Determine the [X, Y] coordinate at the center of the cell enclosing the given text.  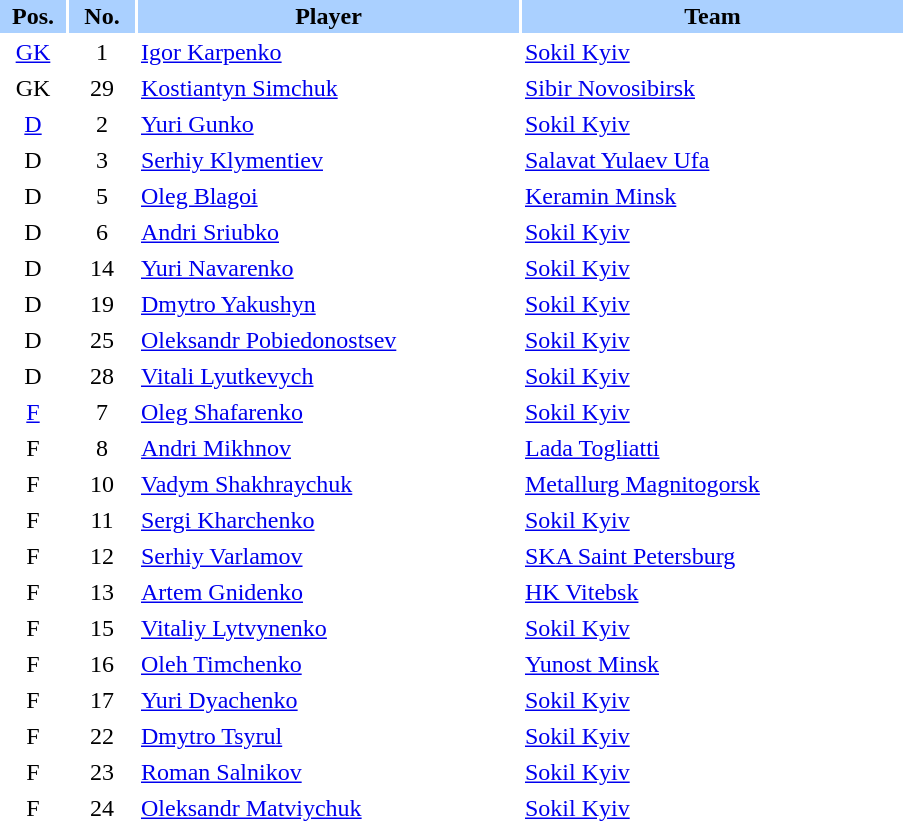
Oleksandr Pobiedonostsev [328, 340]
7 [102, 412]
8 [102, 448]
Yuri Gunko [328, 124]
Artem Gnidenko [328, 592]
3 [102, 160]
Oleh Timchenko [328, 664]
13 [102, 592]
10 [102, 484]
Serhiy Klymentiev [328, 160]
Dmytro Yakushyn [328, 304]
Pos. [33, 16]
Metallurg Magnitogorsk [712, 484]
Yunost Minsk [712, 664]
2 [102, 124]
17 [102, 700]
23 [102, 772]
Serhiy Varlamov [328, 556]
Vitaliy Lytvynenko [328, 628]
5 [102, 196]
Oleg Blagoi [328, 196]
SKA Saint Petersburg [712, 556]
Salavat Yulaev Ufa [712, 160]
Vadym Shakhraychuk [328, 484]
15 [102, 628]
29 [102, 88]
Sergi Kharchenko [328, 520]
25 [102, 340]
Igor Karpenko [328, 52]
11 [102, 520]
Player [328, 16]
22 [102, 736]
16 [102, 664]
Oleg Shafarenko [328, 412]
Dmytro Tsyrul [328, 736]
Sibir Novosibirsk [712, 88]
Andri Mikhnov [328, 448]
Andri Sriubko [328, 232]
1 [102, 52]
12 [102, 556]
Vitali Lyutkevych [328, 376]
19 [102, 304]
Keramin Minsk [712, 196]
Kostiantyn Simchuk [328, 88]
Roman Salnikov [328, 772]
28 [102, 376]
HK Vitebsk [712, 592]
Lada Togliatti [712, 448]
6 [102, 232]
No. [102, 16]
14 [102, 268]
Yuri Navarenko [328, 268]
Team [712, 16]
Yuri Dyachenko [328, 700]
